Return the (X, Y) coordinate for the center point of the cell that contains the specified text.  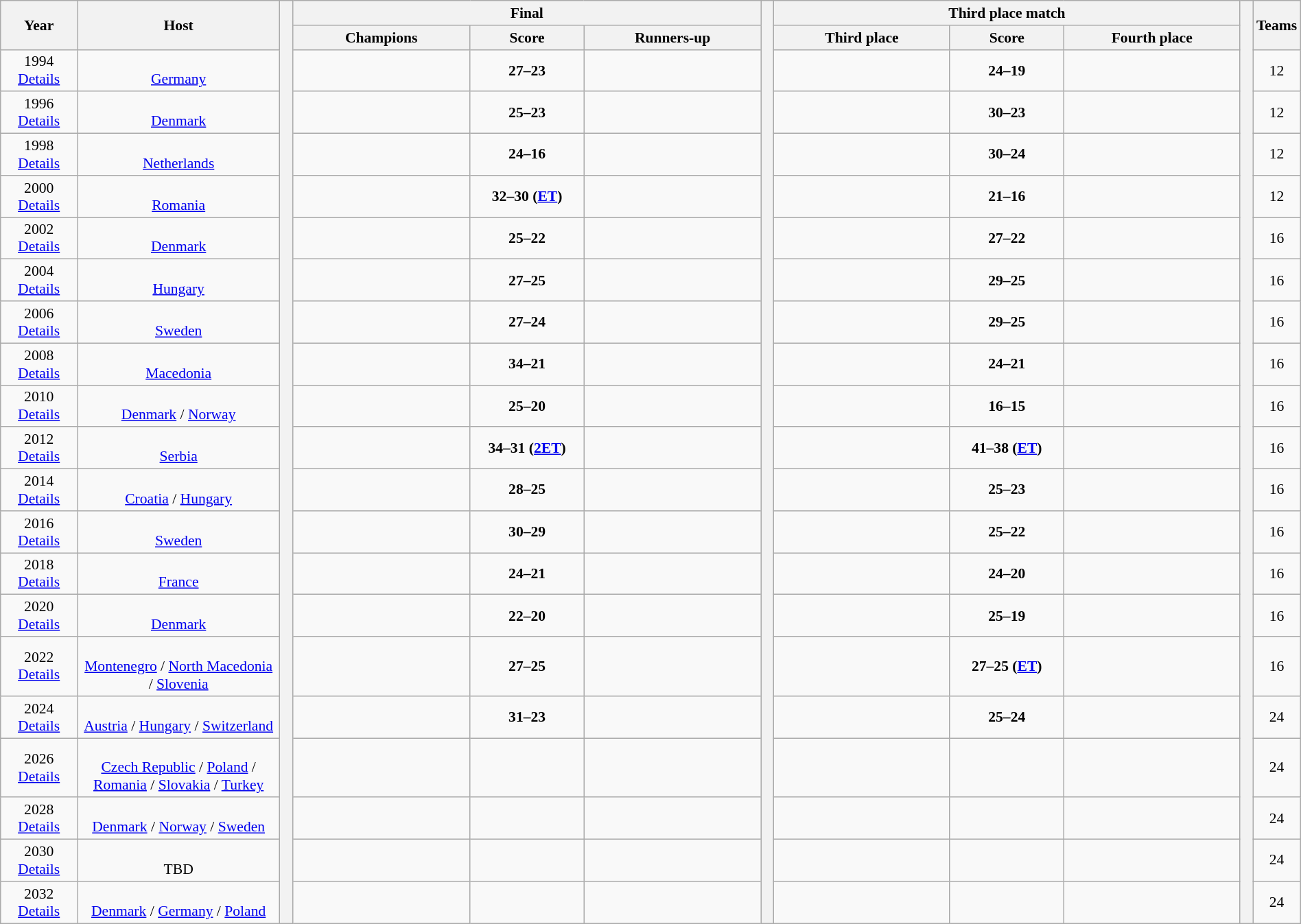
1996Details (39, 112)
2024Details (39, 718)
34–31 (2ET) (527, 449)
Third place match (1007, 13)
2006Details (39, 322)
Montenegro / North Macedonia / Slovenia (178, 667)
16–15 (1007, 406)
Third place (862, 38)
France (178, 573)
27–23 (527, 70)
25–24 (1007, 718)
Denmark / Norway (178, 406)
32–30 (ET) (527, 196)
41–38 (ET) (1007, 449)
Croatia / Hungary (178, 490)
30–29 (527, 532)
1998Details (39, 155)
Fourth place (1151, 38)
1994Details (39, 70)
24–20 (1007, 573)
Serbia (178, 449)
Denmark / Norway / Sweden (178, 819)
2032Details (39, 903)
2014Details (39, 490)
25–19 (1007, 616)
Runners-up (672, 38)
22–20 (527, 616)
24–19 (1007, 70)
Hungary (178, 280)
Denmark / Germany / Poland (178, 903)
2020Details (39, 616)
2030Details (39, 860)
2016Details (39, 532)
Year (39, 25)
Austria / Hungary / Switzerland (178, 718)
25–20 (527, 406)
24–16 (527, 155)
Germany (178, 70)
Final (527, 13)
Macedonia (178, 364)
2002Details (39, 239)
27–25 (ET) (1007, 667)
2000Details (39, 196)
Champions (382, 38)
TBD (178, 860)
2028Details (39, 819)
34–21 (527, 364)
27–24 (527, 322)
Host (178, 25)
2012Details (39, 449)
30–23 (1007, 112)
Netherlands (178, 155)
27–22 (1007, 239)
21–16 (1007, 196)
Romania (178, 196)
Czech Republic / Poland / Romania / Slovakia / Turkey (178, 768)
31–23 (527, 718)
2018Details (39, 573)
2022Details (39, 667)
30–24 (1007, 155)
2010Details (39, 406)
2004Details (39, 280)
2026Details (39, 768)
2008Details (39, 364)
28–25 (527, 490)
Teams (1276, 25)
